For the text-containing cell, return its midpoint in [X, Y] coordinate format. 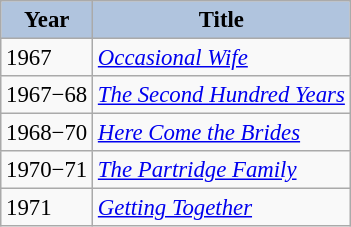
1971 [47, 208]
Year [47, 20]
The Second Hundred Years [222, 95]
Here Come the Brides [222, 133]
1968−70 [47, 133]
1970−71 [47, 170]
1967 [47, 58]
Title [222, 20]
The Partridge Family [222, 170]
Occasional Wife [222, 58]
1967−68 [47, 95]
Getting Together [222, 208]
